Return the (x, y) coordinate for the center point of the cell that contains the specified text.  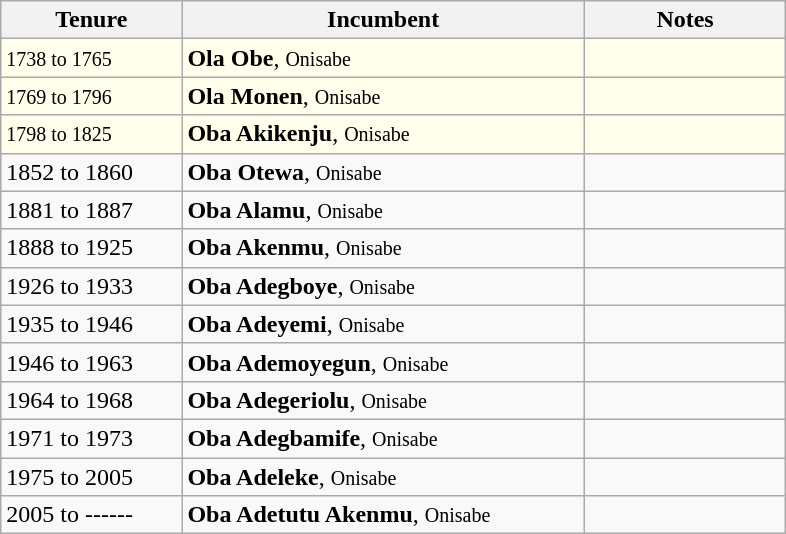
Oba Akikenju, Onisabe (384, 134)
Incumbent (384, 20)
Oba Adeyemi, Onisabe (384, 324)
Oba Otewa, Onisabe (384, 172)
1798 to 1825 (92, 134)
Oba Akenmu, Onisabe (384, 248)
1881 to 1887 (92, 210)
1964 to 1968 (92, 400)
Oba Adegboye, Onisabe (384, 286)
1769 to 1796 (92, 96)
1888 to 1925 (92, 248)
Notes (684, 20)
Ola Obe, Onisabe (384, 58)
1971 to 1973 (92, 438)
1935 to 1946 (92, 324)
Oba Adeleke, Onisabe (384, 477)
1738 to 1765 (92, 58)
Oba Ademoyegun, Onisabe (384, 362)
2005 to ------ (92, 515)
Oba Adegeriolu, Onisabe (384, 400)
1852 to 1860 (92, 172)
Ola Monen, Onisabe (384, 96)
Oba Alamu, Onisabe (384, 210)
1946 to 1963 (92, 362)
1926 to 1933 (92, 286)
Tenure (92, 20)
Oba Adegbamife, Onisabe (384, 438)
1975 to 2005 (92, 477)
Oba Adetutu Akenmu, Onisabe (384, 515)
